For the text-containing cell, return its midpoint in (X, Y) coordinate format. 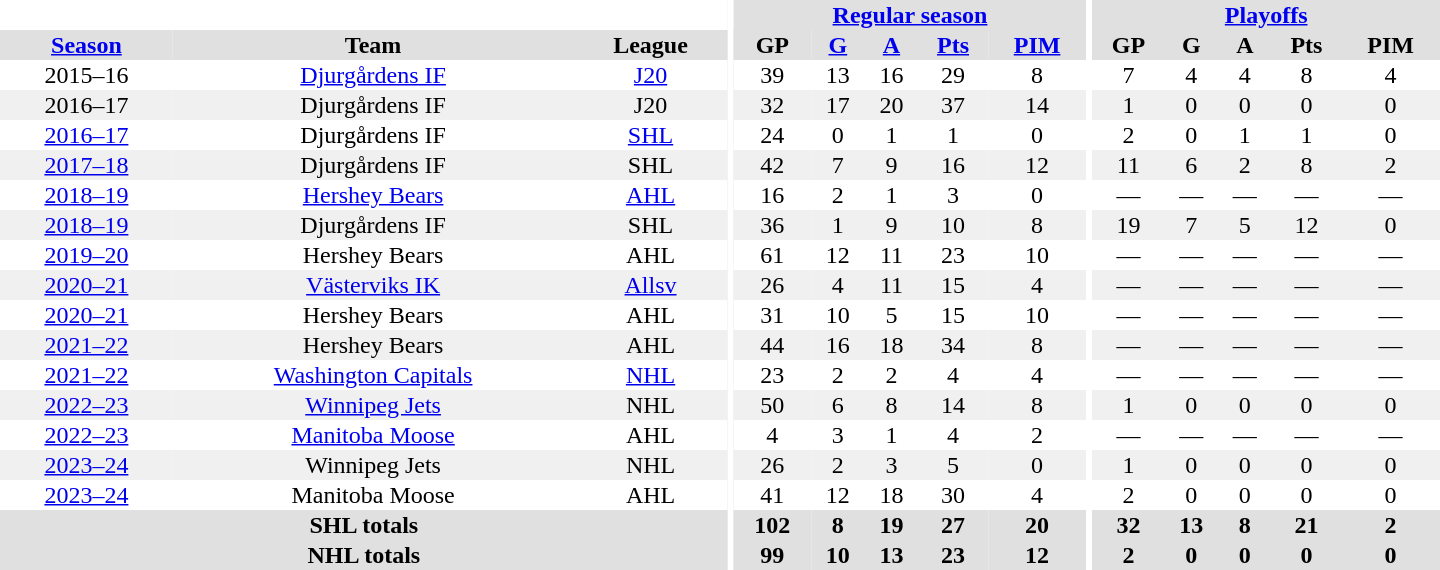
Västerviks IK (374, 285)
Regular season (910, 15)
99 (772, 555)
Season (86, 45)
League (650, 45)
24 (772, 135)
34 (952, 345)
Washington Capitals (374, 375)
50 (772, 405)
42 (772, 165)
SHL totals (364, 525)
102 (772, 525)
21 (1306, 525)
NHL totals (364, 555)
2017–18 (86, 165)
36 (772, 225)
39 (772, 75)
29 (952, 75)
31 (772, 315)
37 (952, 105)
41 (772, 495)
Team (374, 45)
30 (952, 495)
44 (772, 345)
27 (952, 525)
2019–20 (86, 255)
2015–16 (86, 75)
Playoffs (1266, 15)
Allsv (650, 285)
17 (838, 105)
61 (772, 255)
